Locate the cell with the specified text and output its [x, y] center coordinate. 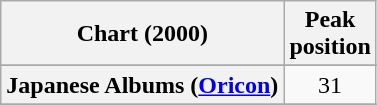
Peakposition [330, 34]
Chart (2000) [142, 34]
31 [330, 85]
Japanese Albums (Oricon) [142, 85]
